For the text-containing cell, return its midpoint in [x, y] coordinate format. 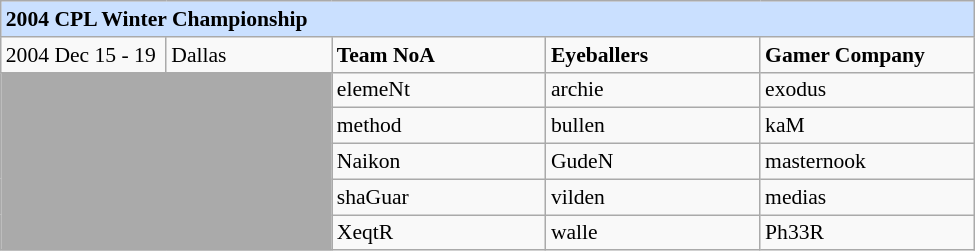
Naikon [439, 161]
walle [653, 232]
vilden [653, 197]
elemeNt [439, 90]
Eyeballers [653, 54]
XeqtR [439, 232]
Gamer Company [867, 54]
Dallas [248, 54]
shaGuar [439, 197]
bullen [653, 126]
method [439, 126]
medias [867, 197]
exodus [867, 90]
GudeN [653, 161]
masternook [867, 161]
2004 Dec 15 - 19 [84, 54]
kaM [867, 126]
Team NoA [439, 54]
archie [653, 90]
Ph33R [867, 232]
2004 CPL Winter Championship [488, 19]
